Capture the cell that displays the provided text and extract its (x, y) central coordinate. 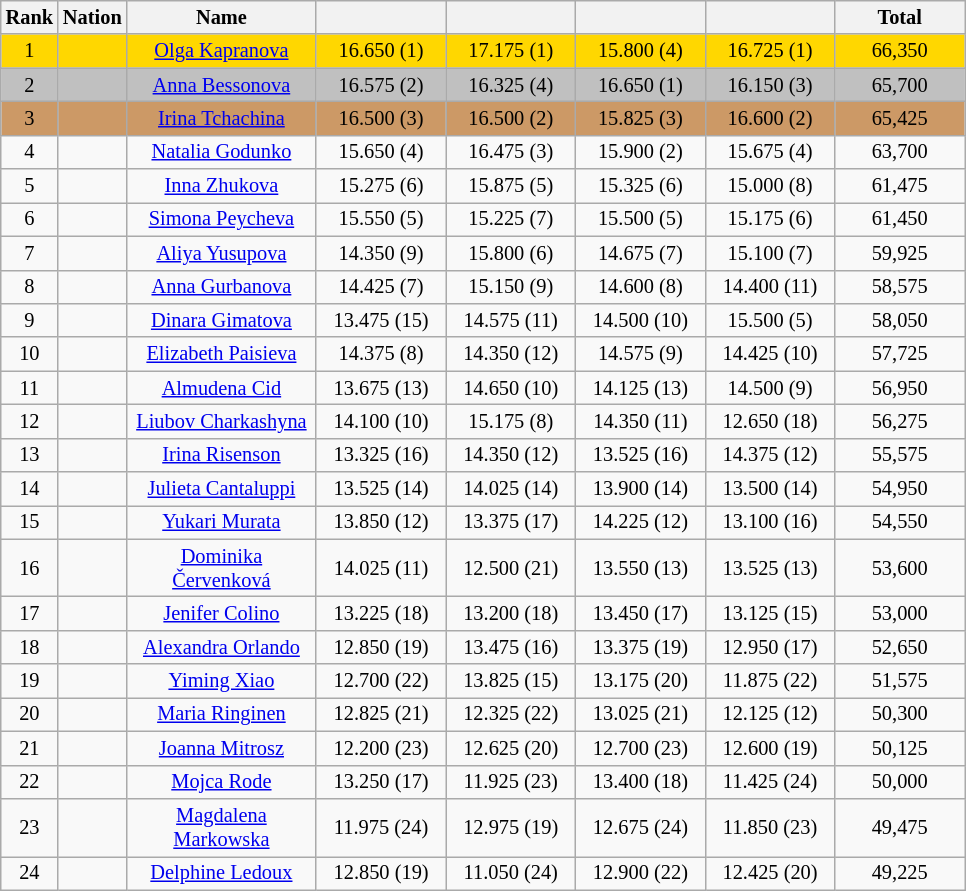
12.325 (22) (511, 714)
13.400 (18) (641, 782)
Olga Kapranova (222, 51)
Nation (92, 17)
13.500 (14) (770, 489)
13.325 (16) (381, 455)
58,575 (900, 287)
Yiming Xiao (222, 681)
14.500 (9) (770, 388)
6 (30, 219)
14.125 (13) (641, 388)
Maria Ringinen (222, 714)
13.475 (15) (381, 320)
15.675 (4) (770, 152)
15.000 (8) (770, 186)
13.375 (19) (641, 647)
13.225 (18) (381, 613)
Simona Peycheva (222, 219)
51,575 (900, 681)
1 (30, 51)
14.025 (14) (511, 489)
13.250 (17) (381, 782)
8 (30, 287)
13.200 (18) (511, 613)
15.275 (6) (381, 186)
Julieta Cantaluppi (222, 489)
14.225 (12) (641, 522)
Magdalena Markowska (222, 827)
50,300 (900, 714)
Mojca Rode (222, 782)
14.350 (11) (641, 421)
23 (30, 827)
12.700 (22) (381, 681)
12.950 (17) (770, 647)
Dominika Červenková (222, 568)
13.175 (20) (641, 681)
13.375 (17) (511, 522)
19 (30, 681)
Irina Tchachina (222, 118)
Total (900, 17)
Liubov Charkashyna (222, 421)
5 (30, 186)
12.200 (23) (381, 748)
21 (30, 748)
53,000 (900, 613)
15.800 (6) (511, 253)
14.375 (12) (770, 455)
14 (30, 489)
12.125 (12) (770, 714)
11.975 (24) (381, 827)
Alexandra Orlando (222, 647)
22 (30, 782)
50,000 (900, 782)
13.475 (16) (511, 647)
Joanna Mitrosz (222, 748)
14.375 (8) (381, 354)
12.500 (21) (511, 568)
13.100 (16) (770, 522)
4 (30, 152)
13.450 (17) (641, 613)
16.725 (1) (770, 51)
15.900 (2) (641, 152)
52,650 (900, 647)
14.425 (7) (381, 287)
15.550 (5) (381, 219)
13.525 (13) (770, 568)
13.850 (12) (381, 522)
66,350 (900, 51)
17 (30, 613)
13.825 (15) (511, 681)
15.875 (5) (511, 186)
15.225 (7) (511, 219)
14.350 (9) (381, 253)
Dinara Gimatova (222, 320)
58,050 (900, 320)
14.025 (11) (381, 568)
24 (30, 873)
12 (30, 421)
Elizabeth Paisieva (222, 354)
Delphine Ledoux (222, 873)
16 (30, 568)
13.675 (13) (381, 388)
17.175 (1) (511, 51)
14.500 (10) (641, 320)
61,475 (900, 186)
12.825 (21) (381, 714)
49,475 (900, 827)
65,425 (900, 118)
55,575 (900, 455)
16.575 (2) (381, 85)
13.900 (14) (641, 489)
20 (30, 714)
7 (30, 253)
15.175 (6) (770, 219)
11.925 (23) (511, 782)
15.325 (6) (641, 186)
65,700 (900, 85)
Anna Gurbanova (222, 287)
Jenifer Colino (222, 613)
49,225 (900, 873)
9 (30, 320)
12.700 (23) (641, 748)
Aliya Yusupova (222, 253)
12.900 (22) (641, 873)
Irina Risenson (222, 455)
14.100 (10) (381, 421)
Anna Bessonova (222, 85)
2 (30, 85)
54,550 (900, 522)
15.175 (8) (511, 421)
11.050 (24) (511, 873)
56,950 (900, 388)
10 (30, 354)
11 (30, 388)
3 (30, 118)
Yukari Murata (222, 522)
11.425 (24) (770, 782)
56,275 (900, 421)
12.625 (20) (511, 748)
12.975 (19) (511, 827)
13.125 (15) (770, 613)
14.675 (7) (641, 253)
16.500 (2) (511, 118)
13.025 (21) (641, 714)
14.650 (10) (511, 388)
12.675 (24) (641, 827)
13.525 (14) (381, 489)
12.600 (19) (770, 748)
15.650 (4) (381, 152)
16.600 (2) (770, 118)
16.150 (3) (770, 85)
Inna Zhukova (222, 186)
53,600 (900, 568)
16.475 (3) (511, 152)
18 (30, 647)
Almudena Cid (222, 388)
63,700 (900, 152)
Rank (30, 17)
15.800 (4) (641, 51)
61,450 (900, 219)
54,950 (900, 489)
11.875 (22) (770, 681)
15.100 (7) (770, 253)
12.425 (20) (770, 873)
59,925 (900, 253)
14.600 (8) (641, 287)
13 (30, 455)
50,125 (900, 748)
16.325 (4) (511, 85)
15.150 (9) (511, 287)
16.500 (3) (381, 118)
Name (222, 17)
14.400 (11) (770, 287)
15 (30, 522)
14.425 (10) (770, 354)
14.575 (11) (511, 320)
13.550 (13) (641, 568)
11.850 (23) (770, 827)
12.650 (18) (770, 421)
57,725 (900, 354)
13.525 (16) (641, 455)
Natalia Godunko (222, 152)
14.575 (9) (641, 354)
15.825 (3) (641, 118)
